Determine the (x, y) coordinate at the center of the cell enclosing the given text.  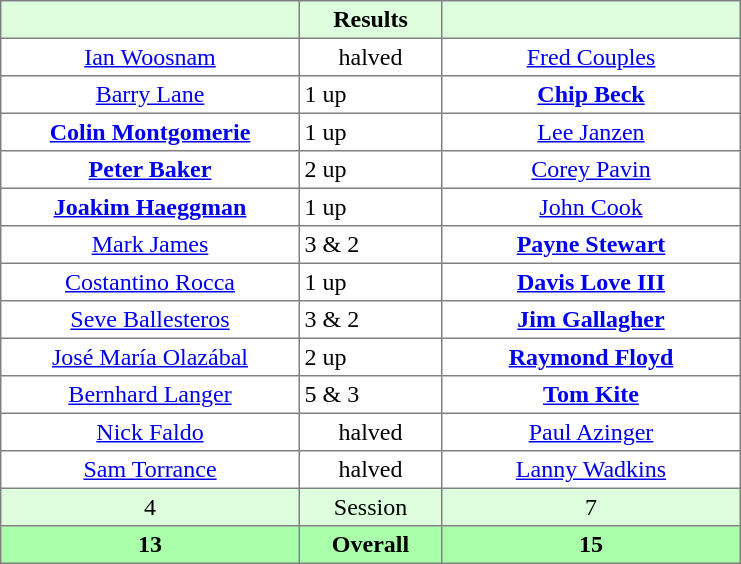
Costantino Rocca (150, 282)
Barry Lane (150, 95)
4 (150, 507)
Seve Ballesteros (150, 320)
Payne Stewart (591, 245)
Corey Pavin (591, 170)
7 (591, 507)
Session (370, 507)
John Cook (591, 207)
Joakim Haeggman (150, 207)
Nick Faldo (150, 432)
Mark James (150, 245)
Tom Kite (591, 395)
Overall (370, 545)
Davis Love III (591, 282)
Chip Beck (591, 95)
Lanny Wadkins (591, 470)
Colin Montgomerie (150, 132)
Results (370, 20)
Jim Gallagher (591, 320)
Peter Baker (150, 170)
5 & 3 (370, 395)
15 (591, 545)
13 (150, 545)
Fred Couples (591, 57)
Sam Torrance (150, 470)
Ian Woosnam (150, 57)
Paul Azinger (591, 432)
Raymond Floyd (591, 357)
Bernhard Langer (150, 395)
Lee Janzen (591, 132)
José María Olazábal (150, 357)
